From the cell containing the given text, extract its center point as (x, y) coordinate. 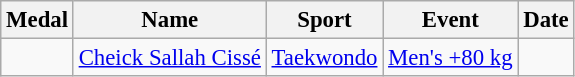
Name (170, 20)
Men's +80 kg (450, 58)
Date (546, 20)
Cheick Sallah Cissé (170, 58)
Taekwondo (324, 58)
Event (450, 20)
Sport (324, 20)
Medal (38, 20)
